Provide the (x, y) coordinate of the cell's center where the given text is located.  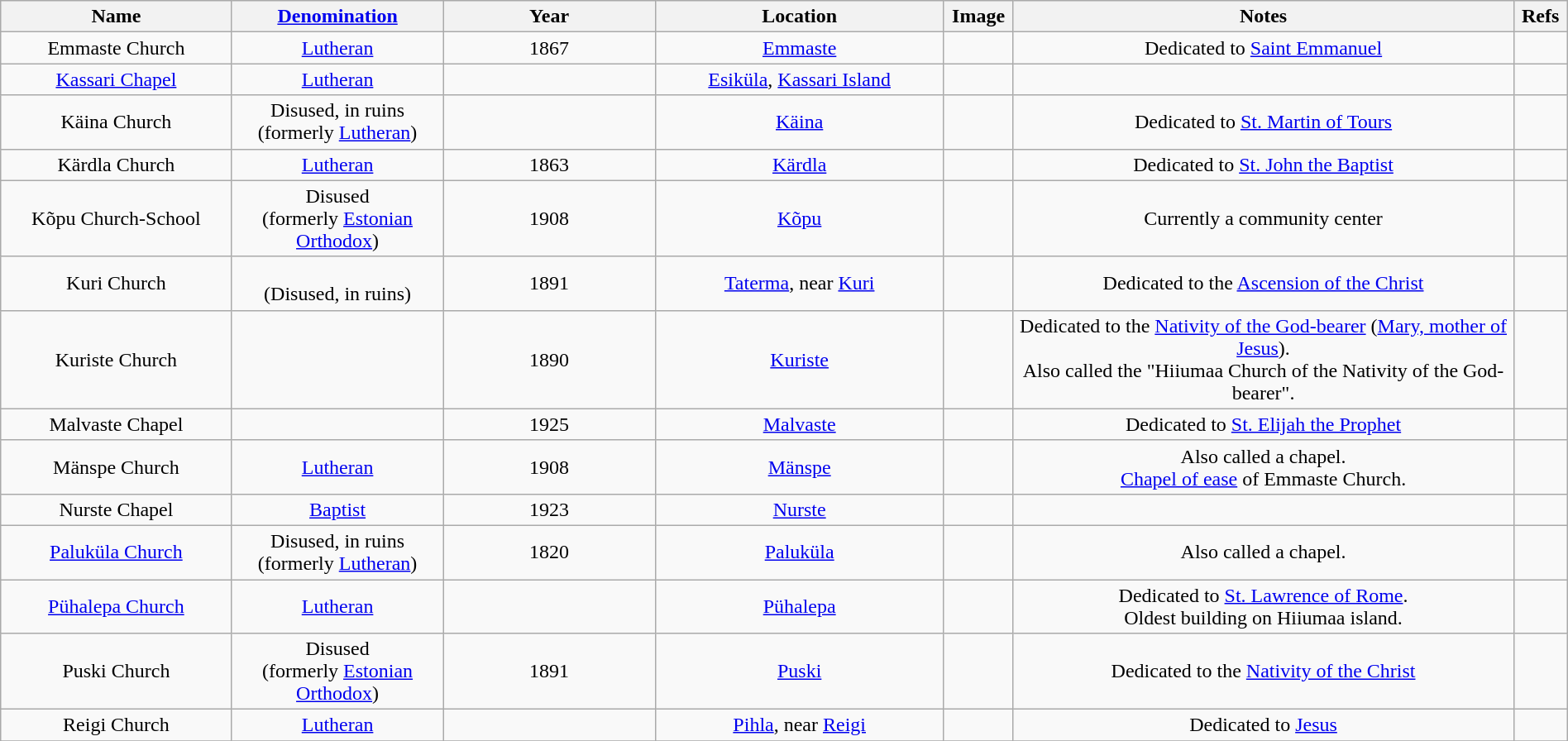
Pihla, near Reigi (799, 725)
Taterma, near Kuri (799, 283)
Nurste (799, 509)
Dedicated to Saint Emmanuel (1264, 48)
Denomination (337, 17)
Baptist (337, 509)
Dedicated to St. Lawrence of Rome.Oldest building on Hiiumaa island. (1264, 605)
Image (978, 17)
Puski Church (116, 672)
1923 (549, 509)
Kärdla Church (116, 165)
Kõpu Church-School (116, 218)
Käina (799, 122)
1863 (549, 165)
Pühalepa (799, 605)
Reigi Church (116, 725)
1867 (549, 48)
Paluküla Church (116, 552)
Malvaste Chapel (116, 424)
Dedicated to the Ascension of the Christ (1264, 283)
Mänspe Church (116, 466)
Kassari Chapel (116, 79)
Nurste Chapel (116, 509)
1820 (549, 552)
Year (549, 17)
Emmaste (799, 48)
Pühalepa Church (116, 605)
Kärdla (799, 165)
Also called a chapel.Chapel of ease of Emmaste Church. (1264, 466)
Location (799, 17)
Currently a community center (1264, 218)
Malvaste (799, 424)
Kuri Church (116, 283)
Also called a chapel. (1264, 552)
Name (116, 17)
Käina Church (116, 122)
Paluküla (799, 552)
Refs (1540, 17)
Dedicated to Jesus (1264, 725)
Mänspe (799, 466)
Kuriste (799, 359)
1890 (549, 359)
Dedicated to St. John the Baptist (1264, 165)
Esiküla, Kassari Island (799, 79)
Dedicated to the Nativity of the God-bearer (Mary, mother of Jesus).Also called the "Hiiumaa Church of the Nativity of the God-bearer". (1264, 359)
Emmaste Church (116, 48)
Notes (1264, 17)
Dedicated to the Nativity of the Christ (1264, 672)
Kuriste Church (116, 359)
Puski (799, 672)
(Disused, in ruins) (337, 283)
1925 (549, 424)
Kõpu (799, 218)
Dedicated to St. Elijah the Prophet (1264, 424)
Dedicated to St. Martin of Tours (1264, 122)
